Detect which cell encompasses the target text, then output its (X, Y) center coordinate. 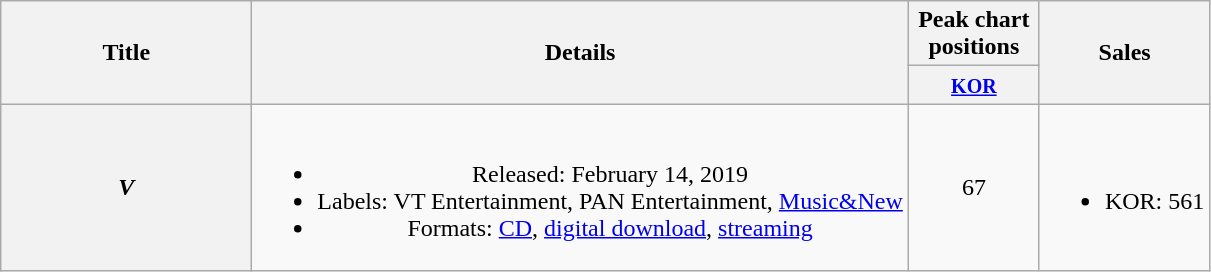
Details (580, 52)
Title (126, 52)
KOR (974, 85)
Released: February 14, 2019Labels: VT Entertainment, PAN Entertainment, Music&NewFormats: CD, digital download, streaming (580, 188)
Sales (1124, 52)
V (126, 188)
Peak chart positions (974, 34)
67 (974, 188)
KOR: 561 (1124, 188)
